Capture the cell that displays the provided text and extract its (x, y) central coordinate. 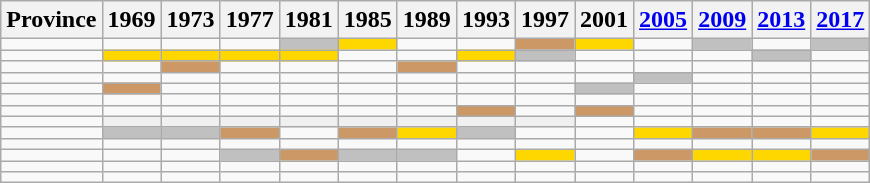
1997 (544, 20)
1985 (368, 20)
1977 (250, 20)
2009 (722, 20)
2013 (782, 20)
1981 (308, 20)
1969 (132, 20)
1993 (486, 20)
1989 (426, 20)
2001 (604, 20)
2017 (840, 20)
1973 (190, 20)
Province (52, 20)
2005 (664, 20)
